Locate the cell with the specified text and output its [x, y] center coordinate. 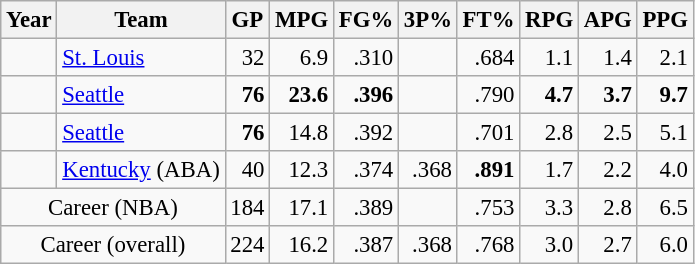
40 [248, 170]
APG [608, 20]
16.2 [302, 245]
17.1 [302, 208]
4.0 [665, 170]
.396 [366, 95]
9.7 [665, 95]
184 [248, 208]
3.3 [550, 208]
FG% [366, 20]
.768 [488, 245]
32 [248, 58]
224 [248, 245]
12.3 [302, 170]
4.7 [550, 95]
St. Louis [141, 58]
.374 [366, 170]
5.1 [665, 133]
.392 [366, 133]
1.1 [550, 58]
Kentucky (ABA) [141, 170]
RPG [550, 20]
6.0 [665, 245]
Team [141, 20]
6.9 [302, 58]
2.1 [665, 58]
6.5 [665, 208]
.701 [488, 133]
.753 [488, 208]
.387 [366, 245]
.310 [366, 58]
1.7 [550, 170]
PPG [665, 20]
14.8 [302, 133]
3.0 [550, 245]
2.2 [608, 170]
Career (overall) [113, 245]
2.5 [608, 133]
MPG [302, 20]
.891 [488, 170]
1.4 [608, 58]
3P% [428, 20]
Career (NBA) [113, 208]
23.6 [302, 95]
2.7 [608, 245]
3.7 [608, 95]
.684 [488, 58]
.790 [488, 95]
FT% [488, 20]
Year [29, 20]
.389 [366, 208]
GP [248, 20]
